Output the (x, y) coordinate of the center of the cell containing the given text.  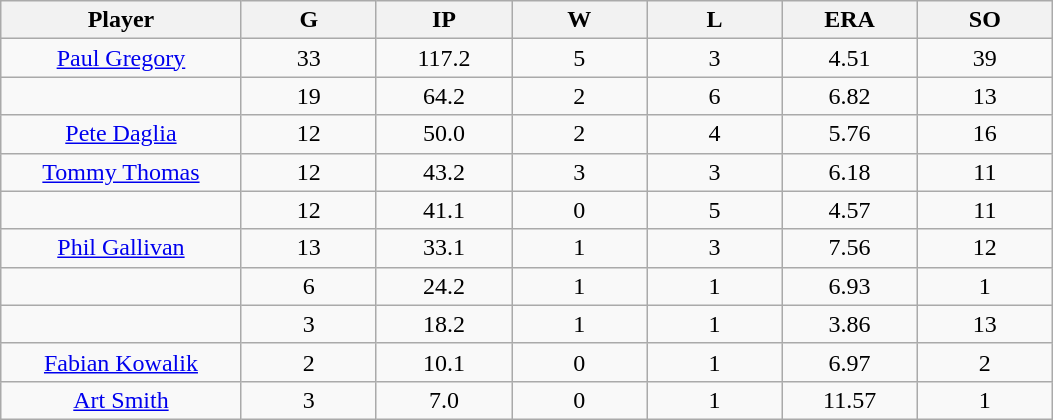
Tommy Thomas (121, 172)
33 (308, 58)
16 (984, 134)
3.86 (850, 324)
IP (444, 20)
Phil Gallivan (121, 248)
6.82 (850, 96)
Pete Daglia (121, 134)
64.2 (444, 96)
Art Smith (121, 400)
50.0 (444, 134)
43.2 (444, 172)
39 (984, 58)
6.93 (850, 286)
7.56 (850, 248)
19 (308, 96)
Player (121, 20)
L (714, 20)
5.76 (850, 134)
Paul Gregory (121, 58)
18.2 (444, 324)
Fabian Kowalik (121, 362)
ERA (850, 20)
11.57 (850, 400)
SO (984, 20)
4.57 (850, 210)
10.1 (444, 362)
7.0 (444, 400)
4.51 (850, 58)
W (580, 20)
6.97 (850, 362)
4 (714, 134)
33.1 (444, 248)
117.2 (444, 58)
6.18 (850, 172)
41.1 (444, 210)
24.2 (444, 286)
G (308, 20)
